Search for the cell housing the specified text and yield its (x, y) center coordinate. 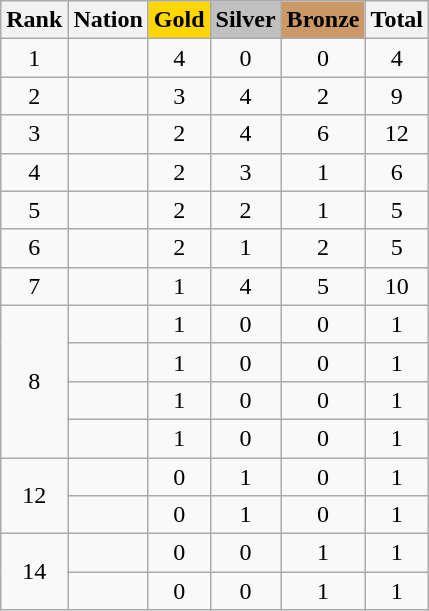
Total (397, 20)
Gold (179, 20)
Bronze (323, 20)
9 (397, 96)
14 (34, 572)
Rank (34, 20)
10 (397, 286)
7 (34, 286)
Silver (246, 20)
Nation (108, 20)
8 (34, 381)
